Search for the cell housing the specified text and yield its [x, y] center coordinate. 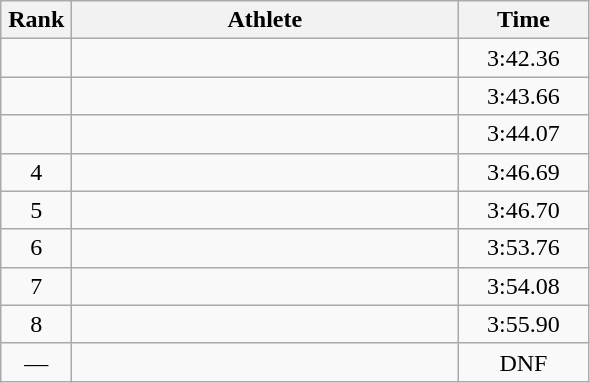
3:44.07 [524, 134]
Rank [36, 20]
3:55.90 [524, 324]
Time [524, 20]
Athlete [265, 20]
3:46.70 [524, 210]
4 [36, 172]
8 [36, 324]
5 [36, 210]
3:42.36 [524, 58]
3:43.66 [524, 96]
3:54.08 [524, 286]
DNF [524, 362]
3:46.69 [524, 172]
6 [36, 248]
— [36, 362]
7 [36, 286]
3:53.76 [524, 248]
